For the text-containing cell, return its midpoint in (x, y) coordinate format. 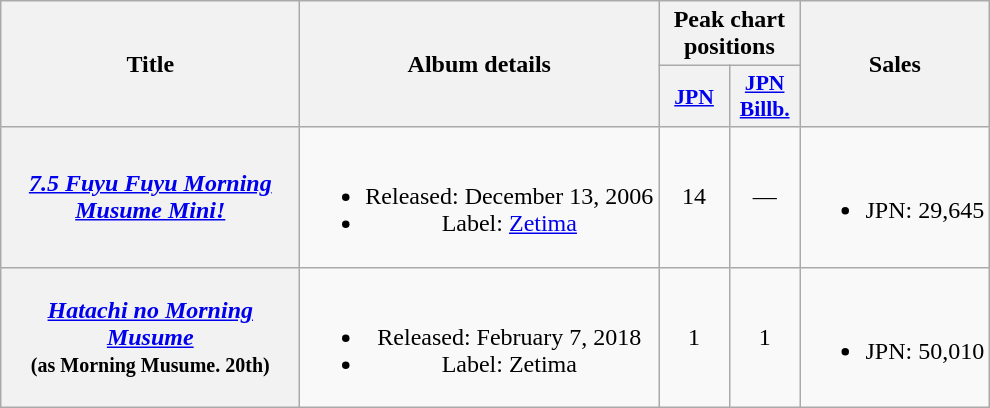
Title (150, 64)
JPN Billb. (764, 96)
Peak chart positions (730, 34)
Sales (895, 64)
JPN (694, 96)
14 (694, 197)
JPN: 29,645 (895, 197)
Released: December 13, 2006Label: Zetima (480, 197)
JPN: 50,010 (895, 337)
7.5 Fuyu Fuyu Morning Musume Mini! (150, 197)
Hatachi no Morning Musume(as Morning Musume. 20th) (150, 337)
Released: February 7, 2018Label: Zetima (480, 337)
— (764, 197)
Album details (480, 64)
